Identify which cell holds the provided text, then report its (x, y) central coordinate. 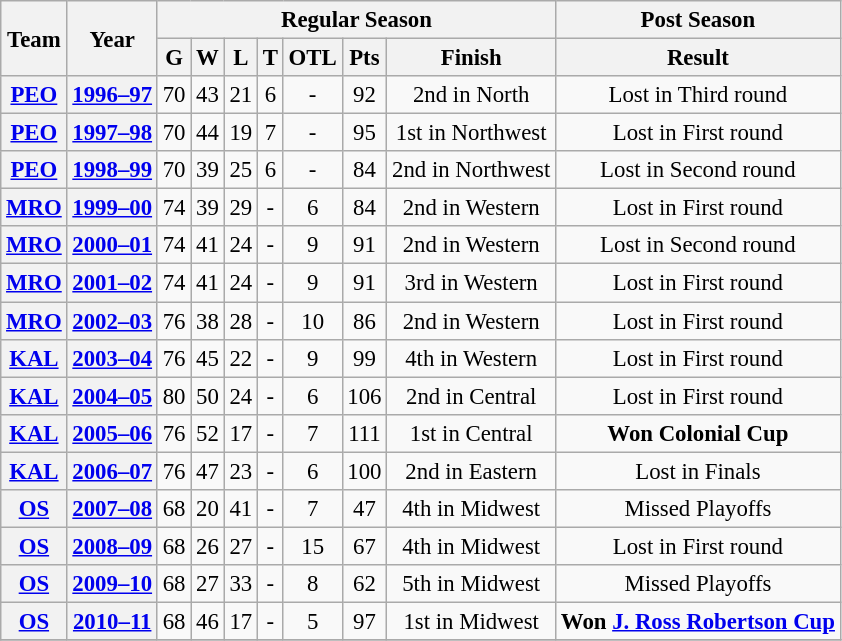
62 (364, 584)
28 (240, 321)
Team (34, 38)
2006–07 (112, 471)
1st in Midwest (472, 621)
2010–11 (112, 621)
4th in Western (472, 358)
Finish (472, 58)
1996–97 (112, 95)
2004–05 (112, 396)
2003–04 (112, 358)
2nd in Northwest (472, 170)
T (270, 58)
1st in Northwest (472, 133)
26 (208, 546)
L (240, 58)
22 (240, 358)
2nd in Eastern (472, 471)
10 (312, 321)
1997–98 (112, 133)
8 (312, 584)
15 (312, 546)
2000–01 (112, 245)
111 (364, 433)
25 (240, 170)
46 (208, 621)
38 (208, 321)
Result (698, 58)
Year (112, 38)
G (174, 58)
19 (240, 133)
97 (364, 621)
52 (208, 433)
Lost in Third round (698, 95)
2nd in Central (472, 396)
OTL (312, 58)
1999–00 (112, 208)
2001–02 (112, 283)
21 (240, 95)
3rd in Western (472, 283)
23 (240, 471)
Pts (364, 58)
43 (208, 95)
Regular Season (356, 20)
1st in Central (472, 433)
2007–08 (112, 509)
86 (364, 321)
95 (364, 133)
2nd in North (472, 95)
20 (208, 509)
100 (364, 471)
29 (240, 208)
5th in Midwest (472, 584)
45 (208, 358)
W (208, 58)
33 (240, 584)
Won J. Ross Robertson Cup (698, 621)
106 (364, 396)
50 (208, 396)
99 (364, 358)
1998–99 (112, 170)
2008–09 (112, 546)
92 (364, 95)
2002–03 (112, 321)
Lost in Finals (698, 471)
80 (174, 396)
2005–06 (112, 433)
2009–10 (112, 584)
44 (208, 133)
5 (312, 621)
67 (364, 546)
Post Season (698, 20)
Won Colonial Cup (698, 433)
